Find where the given text appears and provide that cell's center as (x, y) coordinate. 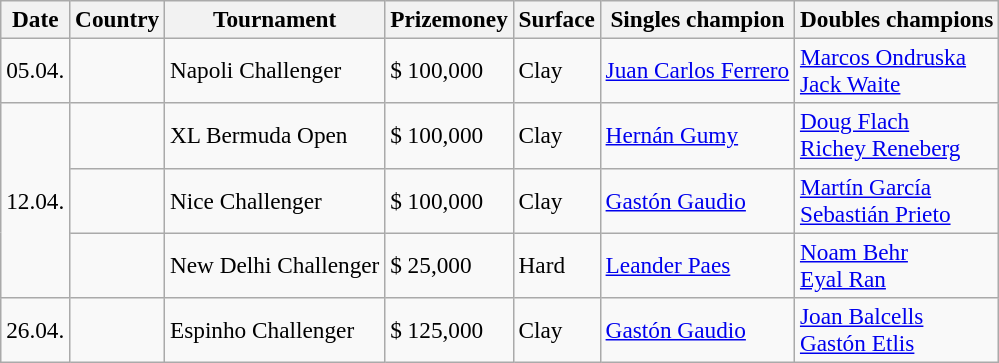
Country (118, 19)
Leander Paes (697, 264)
Surface (556, 19)
Date (36, 19)
Martín García Sebastián Prieto (897, 200)
Nice Challenger (275, 200)
Napoli Challenger (275, 70)
Juan Carlos Ferrero (697, 70)
$ 25,000 (449, 264)
Espinho Challenger (275, 330)
12.04. (36, 200)
Tournament (275, 19)
Prizemoney (449, 19)
XL Bermuda Open (275, 136)
Noam Behr Eyal Ran (897, 264)
New Delhi Challenger (275, 264)
Marcos Ondruska Jack Waite (897, 70)
Doubles champions (897, 19)
Joan Balcells Gastón Etlis (897, 330)
Hard (556, 264)
Hernán Gumy (697, 136)
Doug Flach Richey Reneberg (897, 136)
Singles champion (697, 19)
$ 125,000 (449, 330)
05.04. (36, 70)
26.04. (36, 330)
